Find where the given text appears and provide that cell's center as (x, y) coordinate. 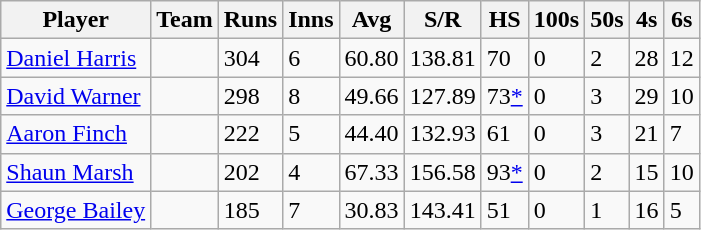
30.83 (372, 210)
29 (646, 96)
David Warner (76, 96)
222 (250, 134)
156.58 (442, 172)
44.40 (372, 134)
6s (682, 20)
George Bailey (76, 210)
Aaron Finch (76, 134)
49.66 (372, 96)
6 (311, 58)
12 (682, 58)
93* (504, 172)
50s (607, 20)
16 (646, 210)
61 (504, 134)
67.33 (372, 172)
8 (311, 96)
138.81 (442, 58)
Inns (311, 20)
60.80 (372, 58)
127.89 (442, 96)
21 (646, 134)
15 (646, 172)
143.41 (442, 210)
Player (76, 20)
Avg (372, 20)
Shaun Marsh (76, 172)
70 (504, 58)
100s (556, 20)
Team (185, 20)
51 (504, 210)
4 (311, 172)
Daniel Harris (76, 58)
1 (607, 210)
185 (250, 210)
73* (504, 96)
202 (250, 172)
304 (250, 58)
HS (504, 20)
4s (646, 20)
S/R (442, 20)
298 (250, 96)
132.93 (442, 134)
Runs (250, 20)
28 (646, 58)
